Return the [x, y] coordinate for the center point of the cell that contains the specified text.  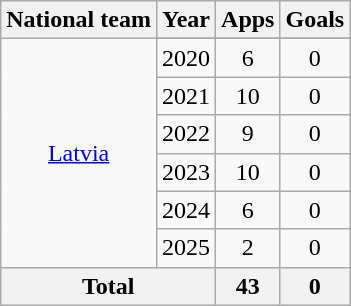
2023 [186, 172]
43 [248, 286]
Goals [315, 20]
9 [248, 134]
2020 [186, 58]
2025 [186, 248]
2 [248, 248]
Total [108, 286]
2024 [186, 210]
National team [79, 20]
2021 [186, 96]
Latvia [79, 153]
2022 [186, 134]
Year [186, 20]
Apps [248, 20]
